Provide the (X, Y) coordinate of the cell's center where the given text is located.  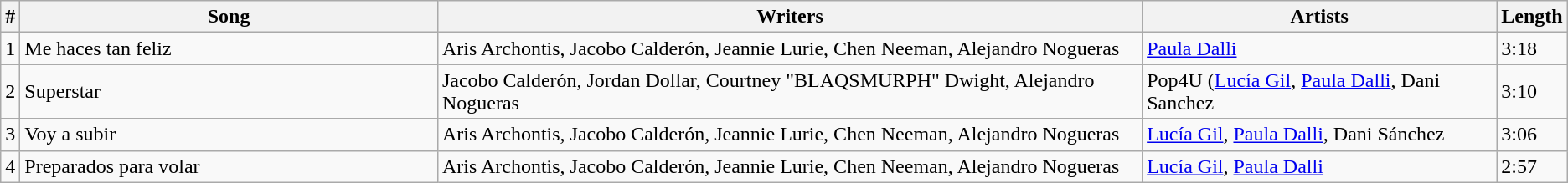
3:06 (1532, 135)
4 (10, 166)
Song (230, 17)
Writers (789, 17)
3:18 (1532, 48)
3 (10, 135)
2:57 (1532, 166)
2 (10, 92)
# (10, 17)
Lucía Gil, Paula Dalli, Dani Sánchez (1320, 135)
Preparados para volar (230, 166)
Pop4U (Lucía Gil, Paula Dalli, Dani Sanchez (1320, 92)
Voy a subir (230, 135)
1 (10, 48)
Me haces tan feliz (230, 48)
Superstar (230, 92)
Paula Dalli (1320, 48)
Lucía Gil, Paula Dalli (1320, 166)
3:10 (1532, 92)
Artists (1320, 17)
Jacobo Calderón, Jordan Dollar, Courtney "BLAQSMURPH" Dwight, Alejandro Nogueras (789, 92)
Length (1532, 17)
